Detect which cell encompasses the target text, then output its (X, Y) center coordinate. 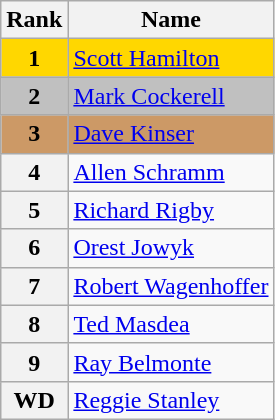
Ray Belmonte (171, 362)
Richard Rigby (171, 210)
6 (34, 248)
1 (34, 58)
Name (171, 20)
7 (34, 286)
5 (34, 210)
9 (34, 362)
Reggie Stanley (171, 400)
Orest Jowyk (171, 248)
Scott Hamilton (171, 58)
8 (34, 324)
4 (34, 172)
Rank (34, 20)
Robert Wagenhoffer (171, 286)
2 (34, 96)
Dave Kinser (171, 134)
Allen Schramm (171, 172)
Mark Cockerell (171, 96)
Ted Masdea (171, 324)
3 (34, 134)
WD (34, 400)
